Capture the cell that displays the provided text and extract its (x, y) central coordinate. 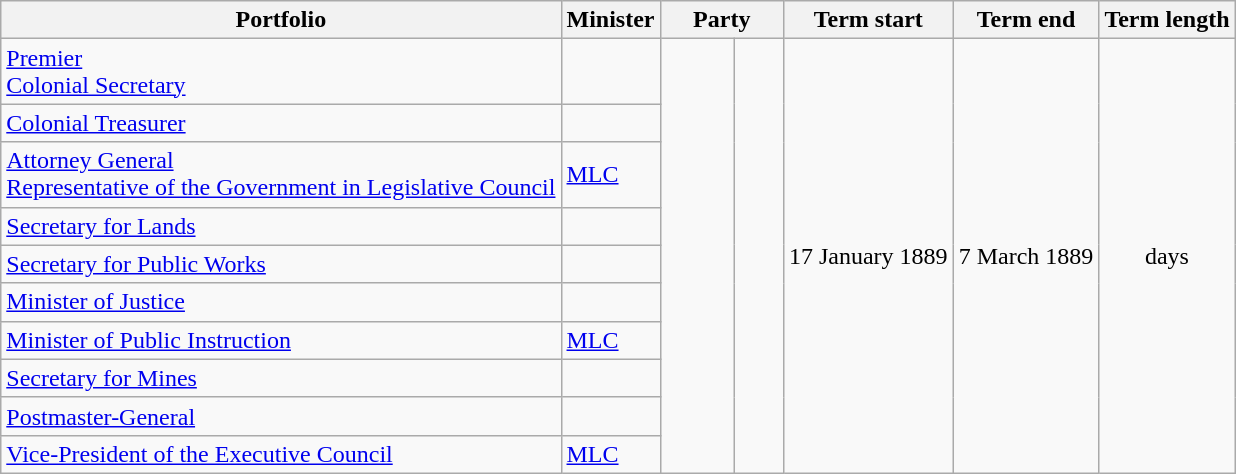
Colonial Treasurer (281, 123)
Attorney GeneralRepresentative of the Government in Legislative Council (281, 174)
Secretary for Lands (281, 226)
Secretary for Mines (281, 378)
Secretary for Public Works (281, 264)
17 January 1889 (868, 256)
Postmaster-General (281, 416)
Term length (1167, 20)
PremierColonial Secretary (281, 72)
days (1167, 256)
Minister of Public Instruction (281, 340)
Term start (868, 20)
Party (722, 20)
Minister of Justice (281, 302)
Minister (610, 20)
Portfolio (281, 20)
Term end (1026, 20)
7 March 1889 (1026, 256)
Vice-President of the Executive Council (281, 454)
